Extract the [x, y] coordinate from the center of the cell holding the provided text.  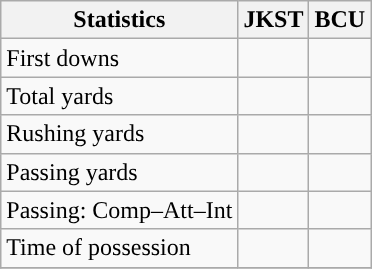
BCU [340, 20]
Total yards [120, 96]
Passing yards [120, 172]
Time of possession [120, 248]
Statistics [120, 20]
Passing: Comp–Att–Int [120, 210]
First downs [120, 58]
JKST [274, 20]
Rushing yards [120, 134]
